Search for the cell housing the specified text and yield its [x, y] center coordinate. 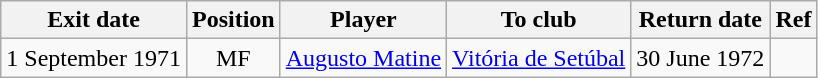
1 September 1971 [94, 58]
Augusto Matine [363, 58]
Ref [794, 20]
30 June 1972 [700, 58]
Vitória de Setúbal [539, 58]
Exit date [94, 20]
Player [363, 20]
Position [233, 20]
Return date [700, 20]
MF [233, 58]
To club [539, 20]
